Search for the cell housing the specified text and yield its [X, Y] center coordinate. 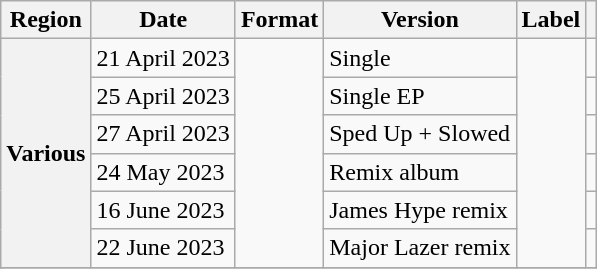
Single EP [420, 96]
25 April 2023 [163, 96]
James Hype remix [420, 210]
16 June 2023 [163, 210]
22 June 2023 [163, 248]
Major Lazer remix [420, 248]
Various [46, 153]
21 April 2023 [163, 58]
Single [420, 58]
Version [420, 20]
Label [551, 20]
Remix album [420, 172]
Region [46, 20]
27 April 2023 [163, 134]
24 May 2023 [163, 172]
Date [163, 20]
Format [279, 20]
Sped Up + Slowed [420, 134]
